Output the [x, y] coordinate of the center of the cell containing the given text.  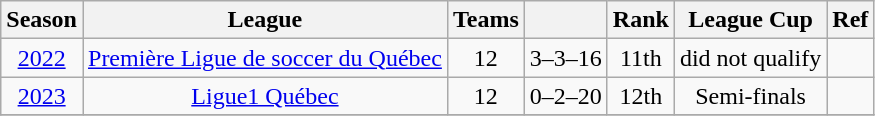
Ligue1 Québec [264, 96]
League Cup [750, 20]
Season [42, 20]
11th [640, 58]
Ref [850, 20]
3–3–16 [566, 58]
2022 [42, 58]
did not qualify [750, 58]
Rank [640, 20]
0–2–20 [566, 96]
2023 [42, 96]
12th [640, 96]
Première Ligue de soccer du Québec [264, 58]
Teams [486, 20]
Semi-finals [750, 96]
League [264, 20]
